Locate the cell with the specified text and output its [X, Y] center coordinate. 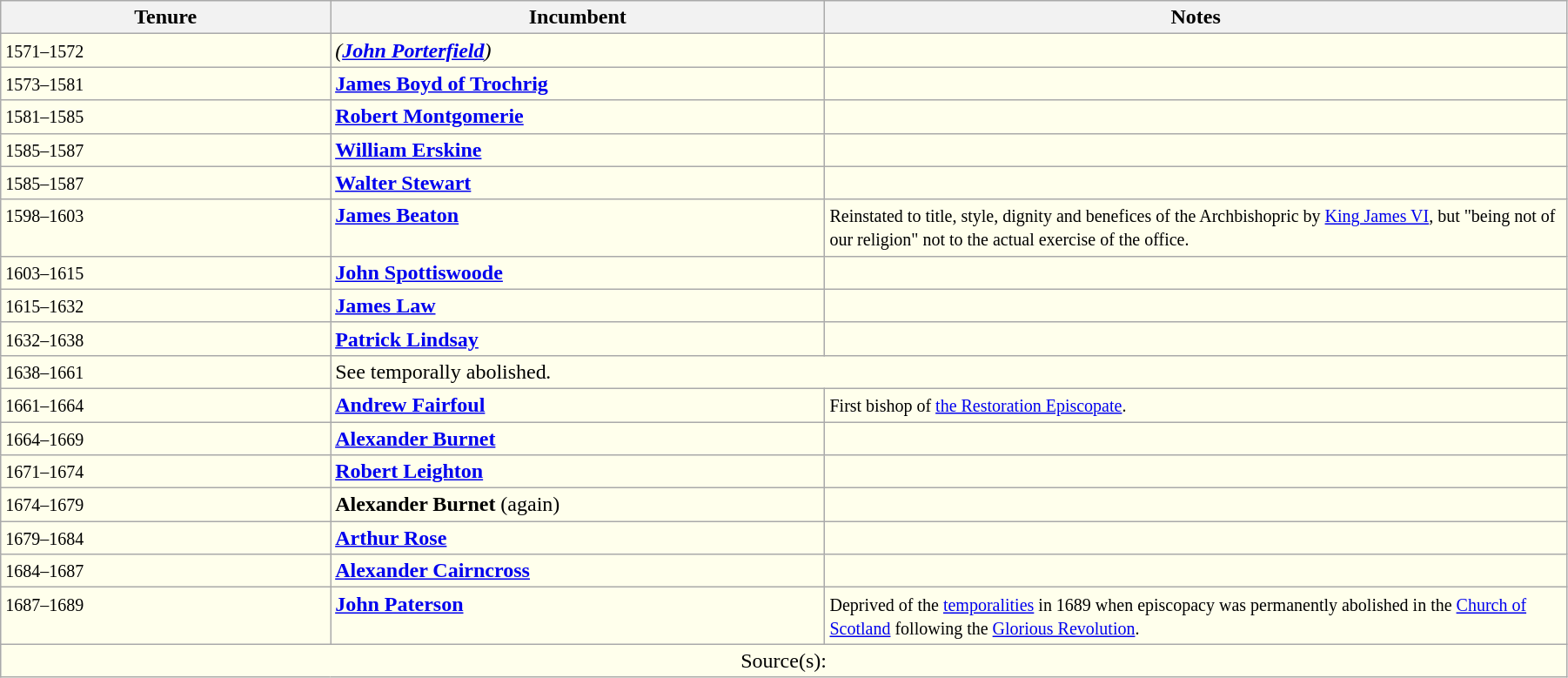
First bishop of the Restoration Episcopate. [1196, 405]
1671–1674 [165, 472]
Robert Leighton [578, 472]
James Law [578, 305]
Arthur Rose [578, 538]
1687–1689 [165, 616]
Alexander Burnet (again) [578, 505]
1598–1603 [165, 228]
Robert Montgomerie [578, 117]
(John Porterfield) [578, 50]
Source(s): [784, 661]
1603–1615 [165, 272]
1674–1679 [165, 505]
Deprived of the temporalities in 1689 when episcopacy was permanently abolished in the Church of Scotland following the Glorious Revolution. [1196, 616]
Alexander Cairncross [578, 571]
1573–1581 [165, 84]
John Spottiswoode [578, 272]
1661–1664 [165, 405]
1632–1638 [165, 339]
1684–1687 [165, 571]
James Boyd of Trochrig [578, 84]
1615–1632 [165, 305]
Patrick Lindsay [578, 339]
Walter Stewart [578, 183]
James Beaton [578, 228]
1581–1585 [165, 117]
William Erskine [578, 150]
1638–1661 [165, 372]
1664–1669 [165, 438]
Andrew Fairfoul [578, 405]
Notes [1196, 17]
Tenure [165, 17]
Incumbent [578, 17]
1571–1572 [165, 50]
Alexander Burnet [578, 438]
John Paterson [578, 616]
See temporally abolished. [948, 372]
1679–1684 [165, 538]
